For the text-containing cell, return its midpoint in (X, Y) coordinate format. 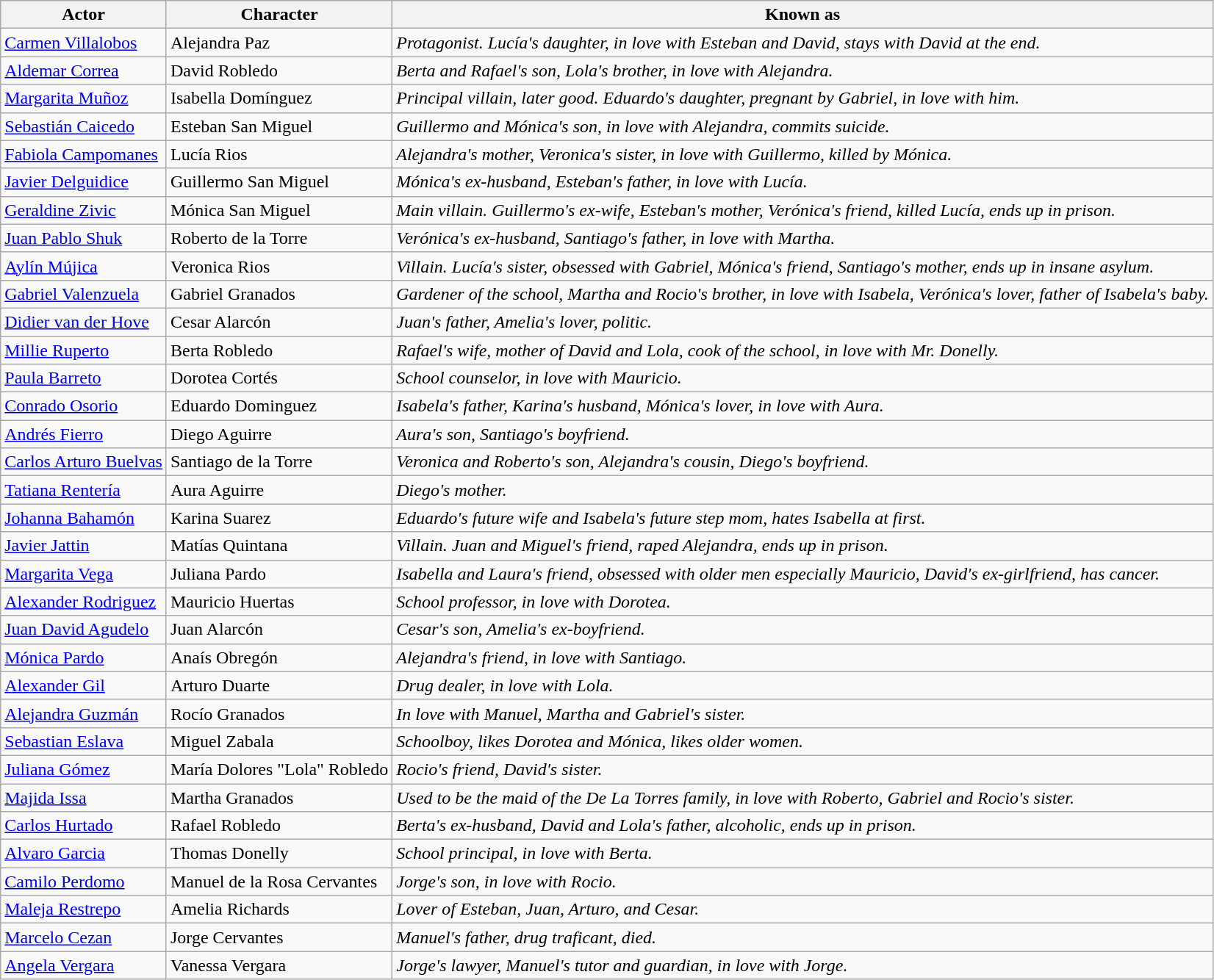
Anaís Obregón (279, 657)
Carlos Hurtado (84, 826)
Isabella and Laura's friend, obsessed with older men especially Mauricio, David's ex-girlfriend, has cancer. (802, 574)
Mónica San Miguel (279, 210)
María Dolores "Lola" Robledo (279, 769)
Gabriel Granados (279, 294)
Cesar Alarcón (279, 322)
Diego's mother. (802, 490)
Dorotea Cortés (279, 378)
David Robledo (279, 71)
Alexander Gil (84, 685)
Eduardo Dominguez (279, 406)
Alejandra Guzmán (84, 713)
Rafael's wife, mother of David and Lola, cook of the school, in love with Mr. Donelly. (802, 350)
Vanessa Vergara (279, 965)
Andrés Fierro (84, 434)
Miguel Zabala (279, 741)
Used to be the maid of the De La Torres family, in love with Roberto, Gabriel and Rocio's sister. (802, 797)
Actor (84, 15)
Carlos Arturo Buelvas (84, 462)
Villain. Juan and Miguel's friend, raped Alejandra, ends up in prison. (802, 546)
Guillermo and Mónica's son, in love with Alejandra, commits suicide. (802, 126)
Aura Aguirre (279, 490)
Isabela's father, Karina's husband, Mónica's lover, in love with Aura. (802, 406)
Alvaro Garcia (84, 854)
Berta and Rafael's son, Lola's brother, in love with Alejandra. (802, 71)
In love with Manuel, Martha and Gabriel's sister. (802, 713)
Millie Ruperto (84, 350)
Carmen Villalobos (84, 43)
Isabella Domínguez (279, 98)
Alejandra's friend, in love with Santiago. (802, 657)
Berta's ex-husband, David and Lola's father, alcoholic, ends up in prison. (802, 826)
Majida Issa (84, 797)
Verónica's ex-husband, Santiago's father, in love with Martha. (802, 238)
Juan's father, Amelia's lover, politic. (802, 322)
Drug dealer, in love with Lola. (802, 685)
Lover of Esteban, Juan, Arturo, and Cesar. (802, 909)
Conrado Osorio (84, 406)
Main villain. Guillermo's ex-wife, Esteban's mother, Verónica's friend, killed Lucía, ends up in prison. (802, 210)
Guillermo San Miguel (279, 182)
Fabiola Campomanes (84, 154)
Mónica's ex-husband, Esteban's father, in love with Lucía. (802, 182)
Jorge's son, in love with Rocio. (802, 882)
Sebastián Caicedo (84, 126)
Marcelo Cezan (84, 937)
Juan Alarcón (279, 630)
Aylín Mújica (84, 266)
Jorge Cervantes (279, 937)
Didier van der Hove (84, 322)
Esteban San Miguel (279, 126)
Mauricio Huertas (279, 602)
Villain. Lucía's sister, obsessed with Gabriel, Mónica's friend, Santiago's mother, ends up in insane asylum. (802, 266)
Schoolboy, likes Dorotea and Mónica, likes older women. (802, 741)
Tatiana Rentería (84, 490)
Thomas Donelly (279, 854)
Mónica Pardo (84, 657)
Veronica and Roberto's son, Alejandra's cousin, Diego's boyfriend. (802, 462)
Aura's son, Santiago's boyfriend. (802, 434)
Jorge's lawyer, Manuel's tutor and guardian, in love with Jorge. (802, 965)
Amelia Richards (279, 909)
Berta Robledo (279, 350)
Juan David Agudelo (84, 630)
Martha Granados (279, 797)
Aldemar Correa (84, 71)
Sebastian Eslava (84, 741)
Rocío Granados (279, 713)
Geraldine Zivic (84, 210)
Character (279, 15)
Roberto de la Torre (279, 238)
Rafael Robledo (279, 826)
Camilo Perdomo (84, 882)
Eduardo's future wife and Isabela's future step mom, hates Isabella at first. (802, 518)
Diego Aguirre (279, 434)
Margarita Vega (84, 574)
Maleja Restrepo (84, 909)
Veronica Rios (279, 266)
Johanna Bahamón (84, 518)
School counselor, in love with Mauricio. (802, 378)
Juliana Gómez (84, 769)
Rocio's friend, David's sister. (802, 769)
Gabriel Valenzuela (84, 294)
Santiago de la Torre (279, 462)
School professor, in love with Dorotea. (802, 602)
Manuel de la Rosa Cervantes (279, 882)
Alejandra's mother, Veronica's sister, in love with Guillermo, killed by Mónica. (802, 154)
Principal villain, later good. Eduardo's daughter, pregnant by Gabriel, in love with him. (802, 98)
Gardener of the school, Martha and Rocio's brother, in love with Isabela, Verónica's lover, father of Isabela's baby. (802, 294)
Juliana Pardo (279, 574)
Karina Suarez (279, 518)
Alexander Rodriguez (84, 602)
Paula Barreto (84, 378)
Angela Vergara (84, 965)
Alejandra Paz (279, 43)
Cesar's son, Amelia's ex-boyfriend. (802, 630)
Javier Jattin (84, 546)
Arturo Duarte (279, 685)
Javier Delguidice (84, 182)
School principal, in love with Berta. (802, 854)
Lucía Rios (279, 154)
Manuel's father, drug traficant, died. (802, 937)
Known as (802, 15)
Protagonist. Lucía's daughter, in love with Esteban and David, stays with David at the end. (802, 43)
Juan Pablo Shuk (84, 238)
Margarita Muñoz (84, 98)
Matías Quintana (279, 546)
